Provide the (X, Y) coordinate of the cell's center where the given text is located.  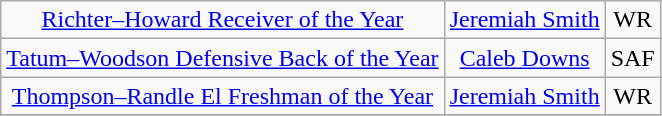
SAF (632, 58)
Caleb Downs (524, 58)
Tatum–Woodson Defensive Back of the Year (222, 58)
Thompson–Randle El Freshman of the Year (222, 96)
Richter–Howard Receiver of the Year (222, 20)
